For the text-containing cell, return its midpoint in (x, y) coordinate format. 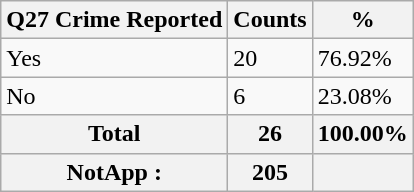
23.08% (362, 96)
100.00% (362, 134)
No (114, 96)
205 (270, 172)
% (362, 20)
Total (114, 134)
20 (270, 58)
26 (270, 134)
Q27 Crime Reported (114, 20)
76.92% (362, 58)
Yes (114, 58)
6 (270, 96)
NotApp : (114, 172)
Counts (270, 20)
